Detect which cell encompasses the target text, then output its [x, y] center coordinate. 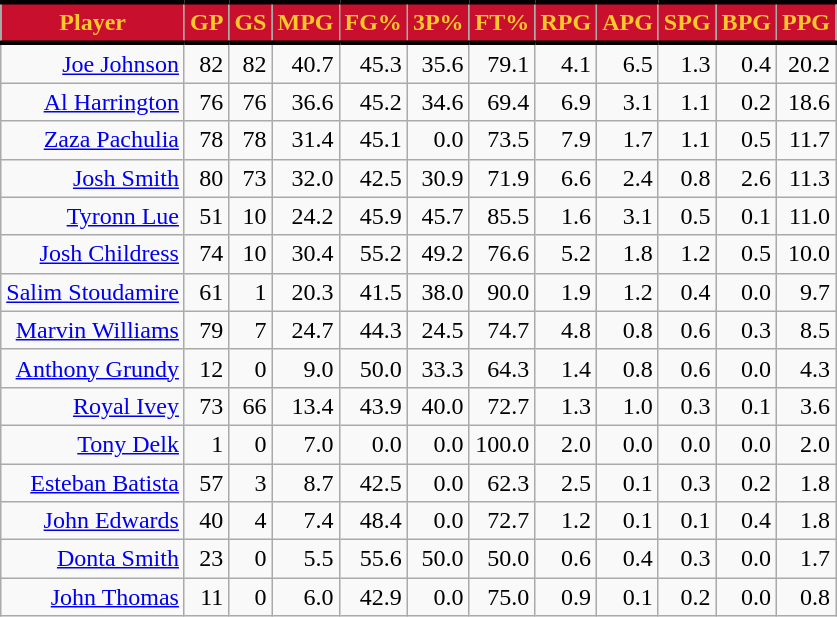
11 [206, 597]
0.9 [566, 597]
24.2 [306, 216]
13.4 [306, 406]
Donta Smith [93, 559]
11.3 [806, 178]
11.0 [806, 216]
79 [206, 330]
57 [206, 483]
80 [206, 178]
2.6 [746, 178]
4.8 [566, 330]
51 [206, 216]
73.5 [502, 140]
8.5 [806, 330]
41.5 [373, 292]
9.7 [806, 292]
Joe Johnson [93, 63]
2.4 [628, 178]
5.5 [306, 559]
11.7 [806, 140]
10.0 [806, 254]
90.0 [502, 292]
3.6 [806, 406]
MPG [306, 22]
SPG [687, 22]
55.6 [373, 559]
5.2 [566, 254]
7.9 [566, 140]
24.7 [306, 330]
1.0 [628, 406]
6.6 [566, 178]
GS [250, 22]
34.6 [438, 102]
Esteban Batista [93, 483]
20.2 [806, 63]
BPG [746, 22]
Tony Delk [93, 444]
79.1 [502, 63]
4.3 [806, 368]
7.0 [306, 444]
33.3 [438, 368]
40.7 [306, 63]
Salim Stoudamire [93, 292]
44.3 [373, 330]
64.3 [502, 368]
3P% [438, 22]
62.3 [502, 483]
7 [250, 330]
Anthony Grundy [93, 368]
4 [250, 521]
30.4 [306, 254]
Al Harrington [93, 102]
48.4 [373, 521]
12 [206, 368]
71.9 [502, 178]
43.9 [373, 406]
8.7 [306, 483]
40 [206, 521]
76.6 [502, 254]
John Edwards [93, 521]
4.1 [566, 63]
45.1 [373, 140]
69.4 [502, 102]
1.4 [566, 368]
40.0 [438, 406]
55.2 [373, 254]
Marvin Williams [93, 330]
Josh Smith [93, 178]
42.9 [373, 597]
3 [250, 483]
32.0 [306, 178]
6.9 [566, 102]
23 [206, 559]
RPG [566, 22]
Tyronn Lue [93, 216]
9.0 [306, 368]
2.5 [566, 483]
45.9 [373, 216]
35.6 [438, 63]
FT% [502, 22]
1.6 [566, 216]
24.5 [438, 330]
74.7 [502, 330]
61 [206, 292]
6.0 [306, 597]
36.6 [306, 102]
100.0 [502, 444]
30.9 [438, 178]
45.3 [373, 63]
18.6 [806, 102]
6.5 [628, 63]
45.2 [373, 102]
Josh Childress [93, 254]
31.4 [306, 140]
75.0 [502, 597]
Player [93, 22]
GP [206, 22]
85.5 [502, 216]
John Thomas [93, 597]
49.2 [438, 254]
7.4 [306, 521]
Zaza Pachulia [93, 140]
20.3 [306, 292]
Royal Ivey [93, 406]
FG% [373, 22]
PPG [806, 22]
APG [628, 22]
66 [250, 406]
1.9 [566, 292]
45.7 [438, 216]
38.0 [438, 292]
74 [206, 254]
